Identify which cell holds the provided text, then report its (X, Y) central coordinate. 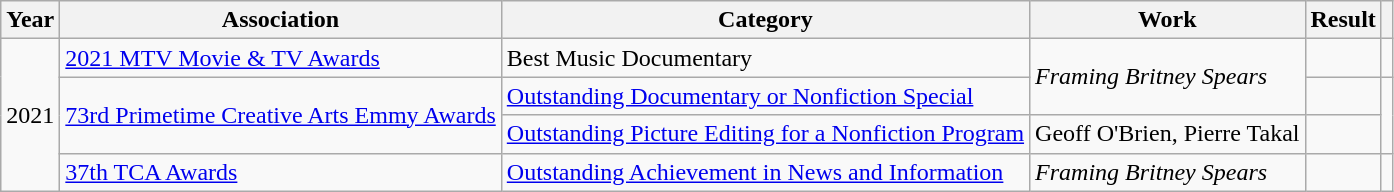
Outstanding Achievement in News and Information (765, 172)
2021 MTV Movie & TV Awards (280, 58)
2021 (30, 115)
73rd Primetime Creative Arts Emmy Awards (280, 115)
Work (1168, 20)
Category (765, 20)
Year (30, 20)
Result (1343, 20)
Best Music Documentary (765, 58)
Outstanding Picture Editing for a Nonfiction Program (765, 134)
Association (280, 20)
37th TCA Awards (280, 172)
Geoff O'Brien, Pierre Takal (1168, 134)
Outstanding Documentary or Nonfiction Special (765, 96)
